Search for the cell housing the specified text and yield its [x, y] center coordinate. 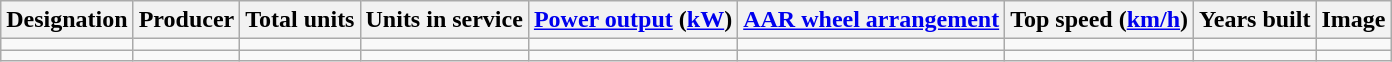
Image [1354, 20]
AAR wheel arrangement [872, 20]
Designation [67, 20]
Power output (kW) [632, 20]
Top speed (km/h) [1100, 20]
Years built [1255, 20]
Units in service [444, 20]
Total units [300, 20]
Producer [186, 20]
